Determine the [x, y] coordinate at the center of the cell enclosing the given text.  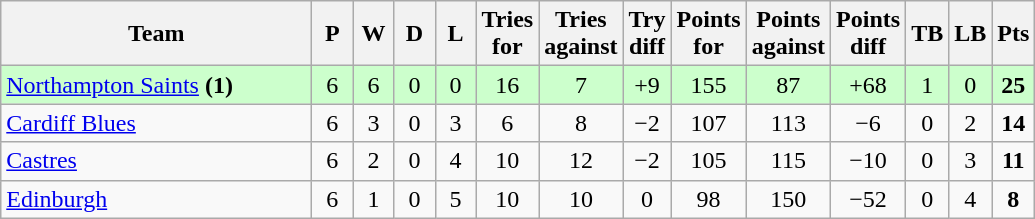
Tries against [581, 34]
LB [970, 34]
105 [708, 161]
−52 [868, 199]
5 [456, 199]
D [414, 34]
25 [1014, 85]
Team [156, 34]
+9 [647, 85]
155 [708, 85]
107 [708, 123]
7 [581, 85]
P [332, 34]
Points diff [868, 34]
113 [788, 123]
Edinburgh [156, 199]
Cardiff Blues [156, 123]
+68 [868, 85]
150 [788, 199]
98 [708, 199]
14 [1014, 123]
TB [928, 34]
W [374, 34]
16 [508, 85]
115 [788, 161]
Castres [156, 161]
11 [1014, 161]
Try diff [647, 34]
Points for [708, 34]
Points against [788, 34]
87 [788, 85]
12 [581, 161]
−10 [868, 161]
Tries for [508, 34]
Pts [1014, 34]
L [456, 34]
Northampton Saints (1) [156, 85]
−6 [868, 123]
